Extract the (X, Y) coordinate from the center of the cell holding the provided text.  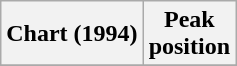
Peakposition (189, 34)
Chart (1994) (72, 34)
